Return the (x, y) coordinate for the center point of the cell that contains the specified text.  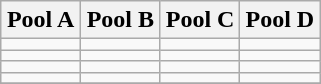
Pool D (280, 20)
Pool A (41, 20)
Pool C (200, 20)
Pool B (120, 20)
